Extract the (X, Y) coordinate from the center of the cell holding the provided text.  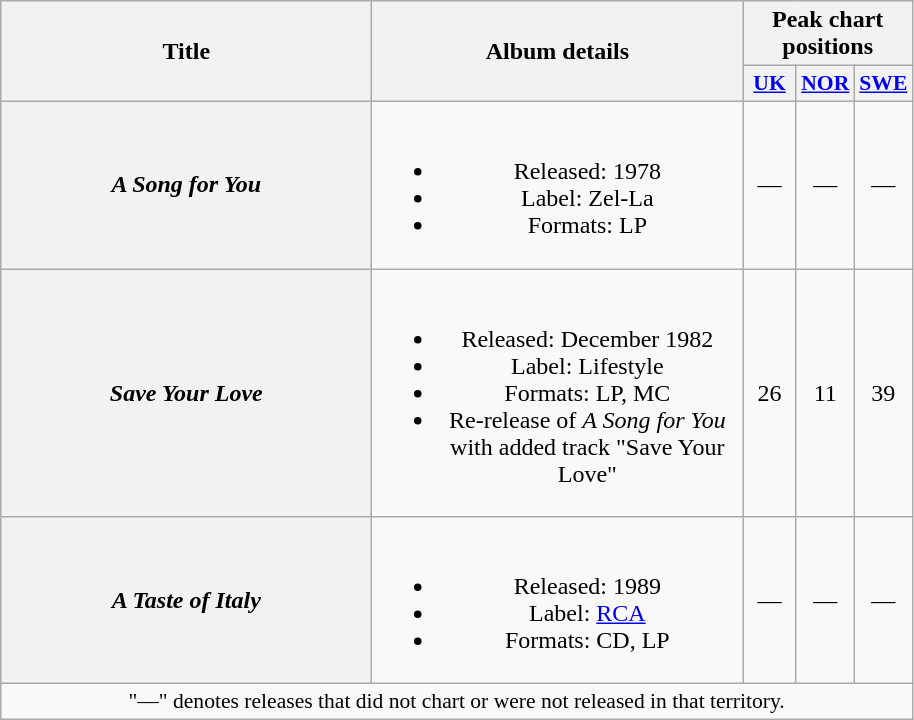
Save Your Love (186, 392)
11 (825, 392)
A Song for You (186, 184)
26 (770, 392)
Released: 1978Label: Zel-LaFormats: LP (558, 184)
SWE (883, 84)
Title (186, 52)
NOR (825, 84)
Released: December 1982Label: LifestyleFormats: LP, MCRe-release of A Song for You with added track "Save Your Love" (558, 392)
Peak chart positions (828, 34)
Released: 1989Label: RCAFormats: CD, LP (558, 600)
Album details (558, 52)
A Taste of Italy (186, 600)
UK (770, 84)
"—" denotes releases that did not chart or were not released in that territory. (457, 702)
39 (883, 392)
